Capture the cell that displays the provided text and extract its [X, Y] central coordinate. 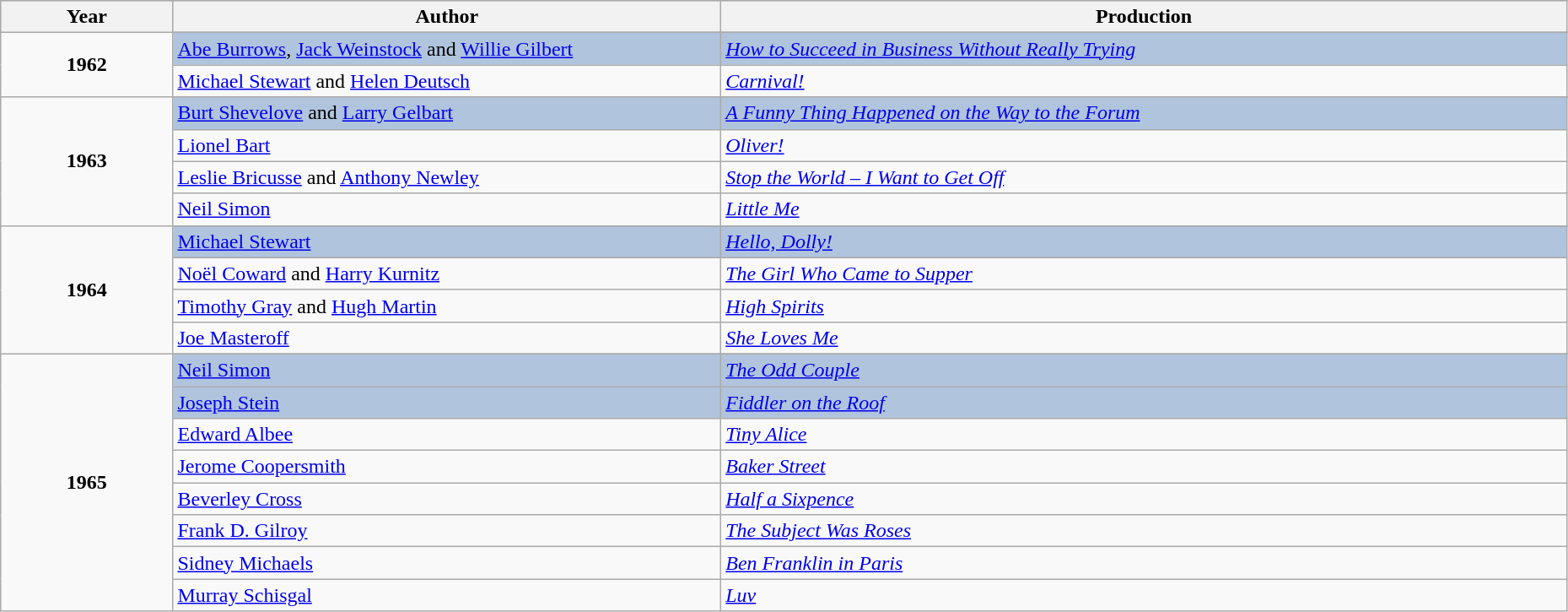
The Girl Who Came to Supper [1144, 274]
Luv [1144, 595]
1965 [87, 482]
The Odd Couple [1144, 370]
A Funny Thing Happened on the Way to the Forum [1144, 113]
Stop the World – I Want to Get Off [1144, 177]
Burt Shevelove and Larry Gelbart [447, 113]
Michael Stewart and Helen Deutsch [447, 81]
Lionel Bart [447, 145]
Leslie Bricusse and Anthony Newley [447, 177]
Little Me [1144, 209]
Edward Albee [447, 435]
High Spirits [1144, 306]
The Subject Was Roses [1144, 531]
Jerome Coopersmith [447, 467]
Noël Coward and Harry Kurnitz [447, 274]
Joseph Stein [447, 403]
Hello, Dolly! [1144, 241]
Half a Sixpence [1144, 499]
She Loves Me [1144, 338]
Beverley Cross [447, 499]
Year [87, 17]
1964 [87, 290]
Sidney Michaels [447, 563]
Michael Stewart [447, 241]
How to Succeed in Business Without Really Trying [1144, 49]
Production [1144, 17]
Frank D. Gilroy [447, 531]
Tiny Alice [1144, 435]
1962 [87, 65]
Carnival! [1144, 81]
Murray Schisgal [447, 595]
Joe Masteroff [447, 338]
Fiddler on the Roof [1144, 403]
Ben Franklin in Paris [1144, 563]
Timothy Gray and Hugh Martin [447, 306]
1963 [87, 161]
Baker Street [1144, 467]
Author [447, 17]
Oliver! [1144, 145]
Abe Burrows, Jack Weinstock and Willie Gilbert [447, 49]
